Return (x, y) of the center of cell containing provided text 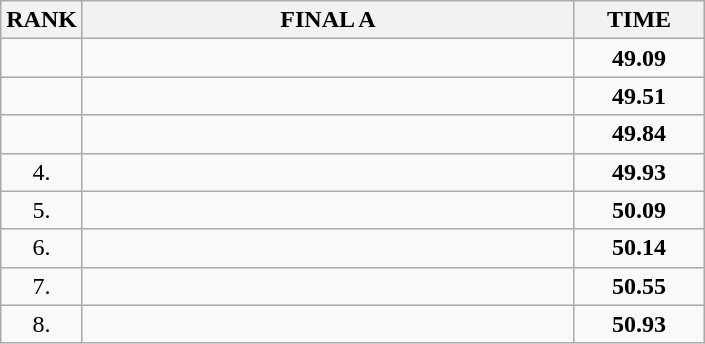
50.93 (640, 324)
TIME (640, 20)
FINAL A (328, 20)
49.09 (640, 58)
50.14 (640, 248)
8. (42, 324)
6. (42, 248)
4. (42, 172)
RANK (42, 20)
5. (42, 210)
49.84 (640, 134)
50.09 (640, 210)
7. (42, 286)
50.55 (640, 286)
49.93 (640, 172)
49.51 (640, 96)
